Output the [x, y] coordinate of the center of the cell containing the given text.  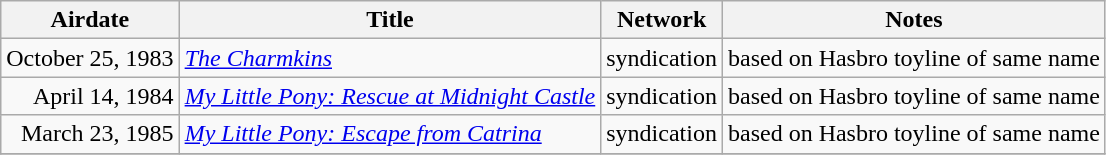
October 25, 1983 [90, 58]
Notes [914, 20]
April 14, 1984 [90, 96]
Title [390, 20]
Airdate [90, 20]
March 23, 1985 [90, 134]
My Little Pony: Escape from Catrina [390, 134]
Network [662, 20]
The Charmkins [390, 58]
My Little Pony: Rescue at Midnight Castle [390, 96]
